Detect which cell encompasses the target text, then output its [X, Y] center coordinate. 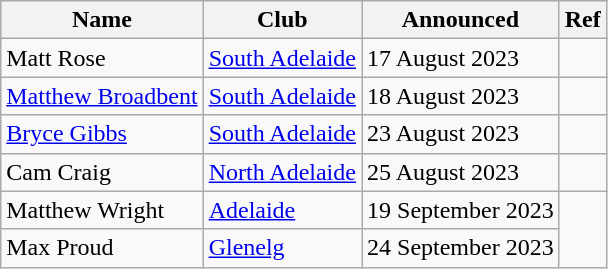
24 September 2023 [461, 248]
Glenelg [282, 248]
17 August 2023 [461, 58]
Club [282, 20]
Adelaide [282, 210]
19 September 2023 [461, 210]
Max Proud [102, 248]
Name [102, 20]
18 August 2023 [461, 96]
Matthew Wright [102, 210]
North Adelaide [282, 172]
Matthew Broadbent [102, 96]
25 August 2023 [461, 172]
23 August 2023 [461, 134]
Cam Craig [102, 172]
Matt Rose [102, 58]
Bryce Gibbs [102, 134]
Announced [461, 20]
Ref [582, 20]
